Output the [x, y] coordinate of the center of the cell containing the given text.  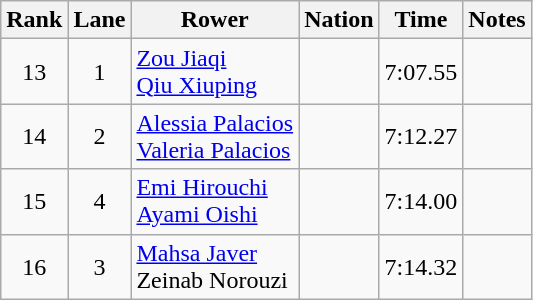
16 [34, 266]
3 [100, 266]
2 [100, 136]
7:14.00 [421, 202]
1 [100, 72]
Rank [34, 20]
7:14.32 [421, 266]
13 [34, 72]
Nation [339, 20]
Time [421, 20]
15 [34, 202]
Rower [215, 20]
4 [100, 202]
Zou JiaqiQiu Xiuping [215, 72]
Notes [497, 20]
7:12.27 [421, 136]
Emi HirouchiAyami Oishi [215, 202]
Mahsa JaverZeinab Norouzi [215, 266]
14 [34, 136]
Lane [100, 20]
7:07.55 [421, 72]
Alessia PalaciosValeria Palacios [215, 136]
